Pinpoint the cell where the given text exists, returning its [X, Y] midpoint coordinate. 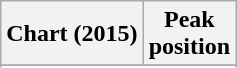
Chart (2015) [72, 34]
Peakposition [189, 34]
